Return [X, Y] of the center of cell containing provided text 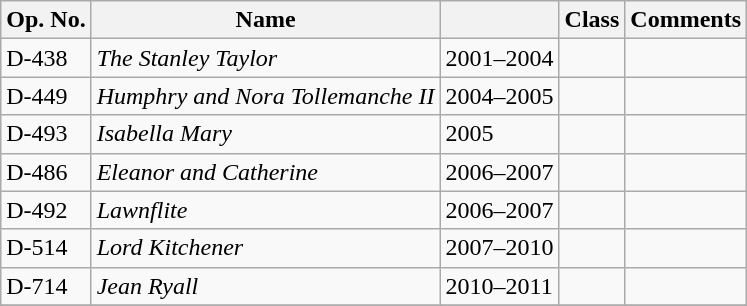
D-714 [46, 286]
D-449 [46, 96]
2001–2004 [500, 58]
D-486 [46, 172]
Jean Ryall [266, 286]
D-514 [46, 248]
D-493 [46, 134]
Isabella Mary [266, 134]
The Stanley Taylor [266, 58]
Humphry and Nora Tollemanche II [266, 96]
Lord Kitchener [266, 248]
2007–2010 [500, 248]
2005 [500, 134]
D-492 [46, 210]
Name [266, 20]
Class [592, 20]
Op. No. [46, 20]
D-438 [46, 58]
2010–2011 [500, 286]
Lawnflite [266, 210]
2004–2005 [500, 96]
Comments [686, 20]
Eleanor and Catherine [266, 172]
